Extract the (X, Y) coordinate from the center of the cell holding the provided text.  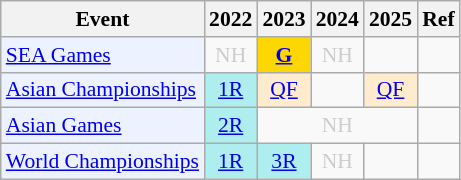
Asian Games (102, 126)
World Championships (102, 162)
2025 (390, 19)
2023 (284, 19)
3R (284, 162)
Event (102, 19)
2022 (230, 19)
2R (230, 126)
Ref (438, 19)
G (284, 55)
SEA Games (102, 55)
Asian Championships (102, 90)
2024 (338, 19)
